Determine the (X, Y) coordinate at the center of the cell enclosing the given text.  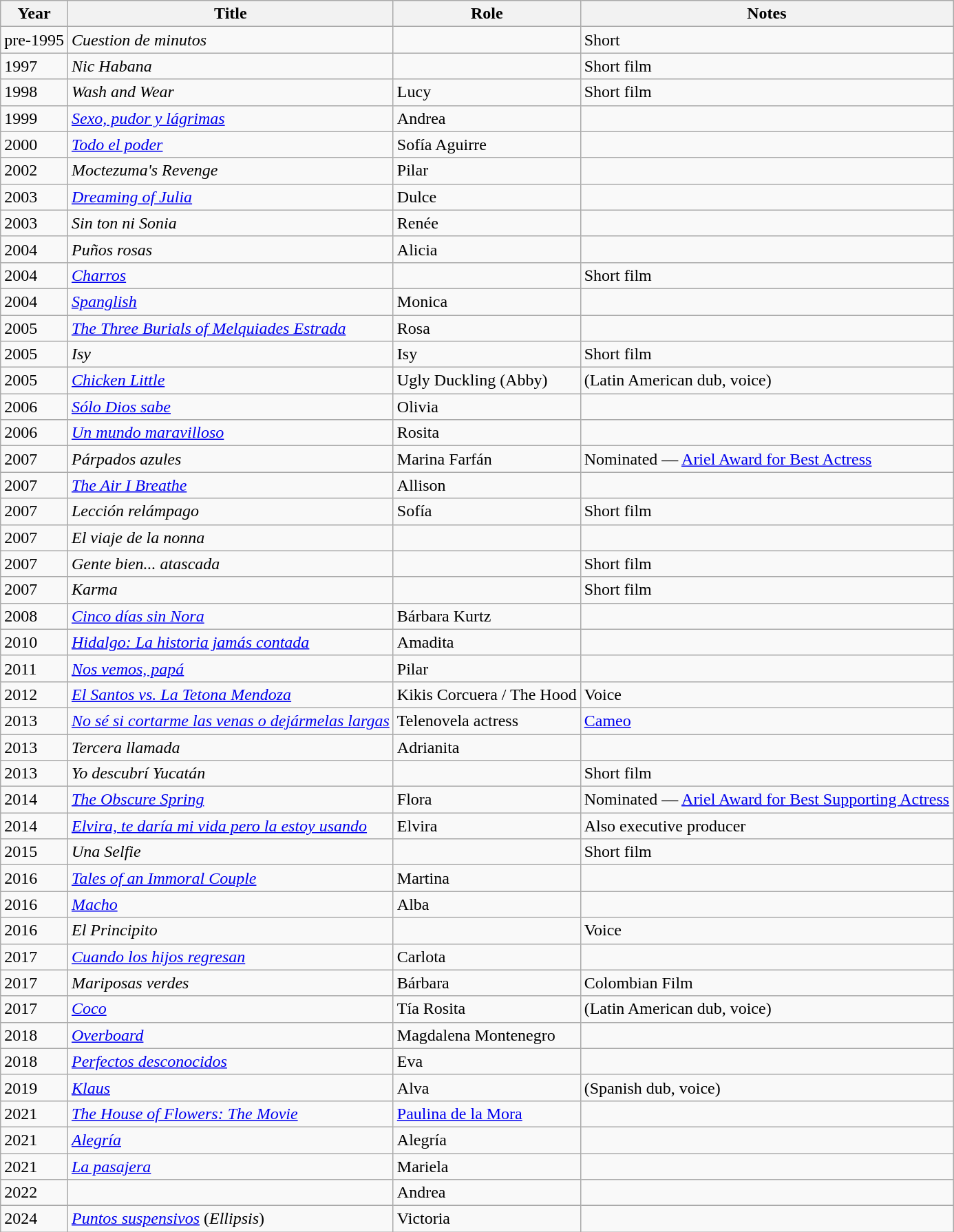
Macho (230, 904)
Dreaming of Julia (230, 197)
Gente bien... atascada (230, 564)
Sofía (487, 511)
Puños rosas (230, 249)
Chicken Little (230, 381)
Sexo, pudor y lágrimas (230, 118)
Renée (487, 223)
Notes (767, 14)
pre-1995 (34, 40)
Puntos suspensivos (Ellipsis) (230, 1219)
Klaus (230, 1087)
2000 (34, 145)
Párpados azules (230, 459)
(Spanish dub, voice) (767, 1087)
Una Selfie (230, 852)
Kikis Corcuera / The Hood (487, 694)
Paulina de la Mora (487, 1114)
Mariela (487, 1167)
Todo el poder (230, 145)
Sofía Aguirre (487, 145)
Mariposas verdes (230, 983)
Bárbara Kurtz (487, 616)
Nos vemos, papá (230, 668)
Wash and Wear (230, 92)
Telenovela actress (487, 721)
2012 (34, 694)
Short (767, 40)
Nominated — Ariel Award for Best Supporting Actress (767, 800)
1999 (34, 118)
Spanglish (230, 301)
2024 (34, 1219)
Alicia (487, 249)
Sólo Dios sabe (230, 407)
Amadita (487, 642)
Nic Habana (230, 66)
Bárbara (487, 983)
El Santos vs. La Tetona Mendoza (230, 694)
The Obscure Spring (230, 800)
The House of Flowers: The Movie (230, 1114)
Cameo (767, 721)
Charros (230, 275)
Coco (230, 1009)
Perfectos desconocidos (230, 1061)
Victoria (487, 1219)
No sé si cortarme las venas o dejármelas largas (230, 721)
2010 (34, 642)
2022 (34, 1193)
Martina (487, 878)
Tercera llamada (230, 747)
2002 (34, 171)
2008 (34, 616)
Rosita (487, 433)
Eva (487, 1061)
Alba (487, 904)
Elvira (487, 826)
Marina Farfán (487, 459)
La pasajera (230, 1167)
Year (34, 14)
El viaje de la nonna (230, 538)
Monica (487, 301)
Also executive producer (767, 826)
1998 (34, 92)
Elvira, te daría mi vida pero la estoy usando (230, 826)
Colombian Film (767, 983)
Nominated — Ariel Award for Best Actress (767, 459)
Tía Rosita (487, 1009)
Magdalena Montenegro (487, 1035)
2011 (34, 668)
Ugly Duckling (Abby) (487, 381)
Rosa (487, 328)
Sin ton ni Sonia (230, 223)
Tales of an Immoral Couple (230, 878)
2019 (34, 1087)
Karma (230, 590)
Olivia (487, 407)
Lección relámpago (230, 511)
Flora (487, 800)
Carlota (487, 957)
Cuestion de minutos (230, 40)
Overboard (230, 1035)
El Principito (230, 931)
Lucy (487, 92)
Title (230, 14)
1997 (34, 66)
Moctezuma's Revenge (230, 171)
Allison (487, 485)
The Three Burials of Melquiades Estrada (230, 328)
The Air I Breathe (230, 485)
Adrianita (487, 747)
Dulce (487, 197)
Cuando los hijos regresan (230, 957)
Hidalgo: La historia jamás contada (230, 642)
Alva (487, 1087)
Role (487, 14)
2015 (34, 852)
Un mundo maravilloso (230, 433)
Yo descubrí Yucatán (230, 774)
Cinco días sin Nora (230, 616)
